Detect which cell encompasses the target text, then output its [x, y] center coordinate. 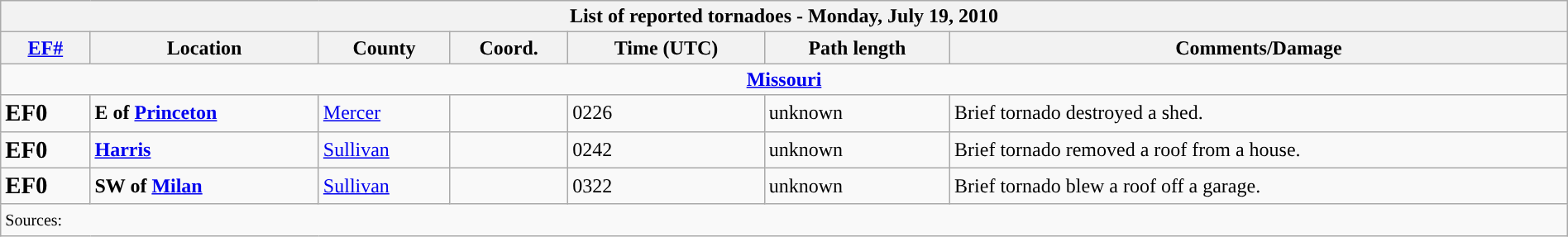
0242 [667, 149]
Brief tornado destroyed a shed. [1259, 113]
Missouri [784, 79]
Mercer [384, 113]
List of reported tornadoes - Monday, July 19, 2010 [784, 17]
0226 [667, 113]
SW of Milan [204, 186]
Harris [204, 149]
Path length [857, 48]
Comments/Damage [1259, 48]
Sources: [784, 220]
County [384, 48]
Time (UTC) [667, 48]
Location [204, 48]
EF# [45, 48]
Brief tornado blew a roof off a garage. [1259, 186]
Coord. [509, 48]
E of Princeton [204, 113]
Brief tornado removed a roof from a house. [1259, 149]
0322 [667, 186]
